Locate the cell with the specified text and output its (X, Y) center coordinate. 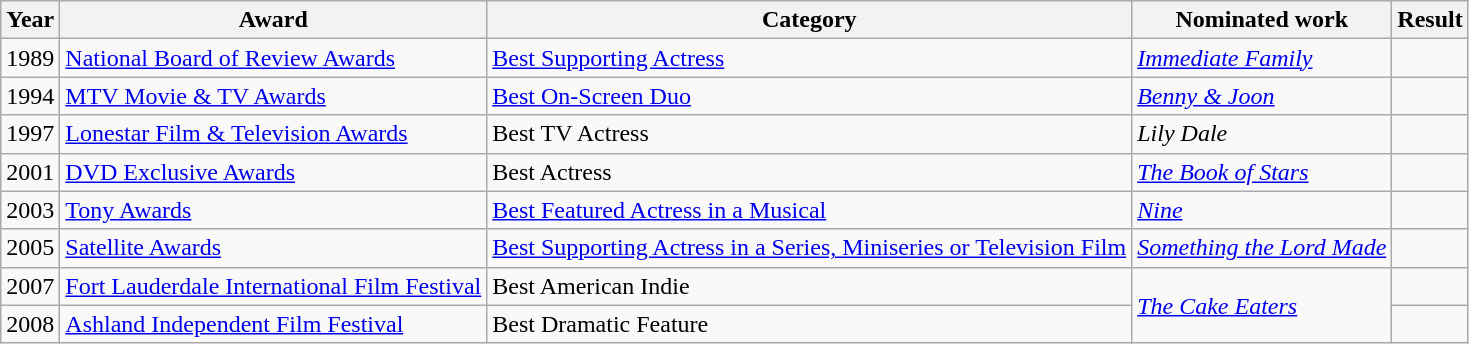
Best Actress (810, 172)
Best On-Screen Duo (810, 96)
Something the Lord Made (1262, 248)
Lonestar Film & Television Awards (274, 134)
National Board of Review Awards (274, 58)
2008 (30, 324)
Tony Awards (274, 210)
The Cake Eaters (1262, 305)
Year (30, 20)
Fort Lauderdale International Film Festival (274, 286)
Lily Dale (1262, 134)
MTV Movie & TV Awards (274, 96)
Best Supporting Actress (810, 58)
Best Supporting Actress in a Series, Miniseries or Television Film (810, 248)
Satellite Awards (274, 248)
Nominated work (1262, 20)
Benny & Joon (1262, 96)
2005 (30, 248)
Best Featured Actress in a Musical (810, 210)
Nine (1262, 210)
Ashland Independent Film Festival (274, 324)
2007 (30, 286)
Best TV Actress (810, 134)
2003 (30, 210)
Award (274, 20)
1997 (30, 134)
1989 (30, 58)
Immediate Family (1262, 58)
Best American Indie (810, 286)
DVD Exclusive Awards (274, 172)
The Book of Stars (1262, 172)
Best Dramatic Feature (810, 324)
Result (1430, 20)
2001 (30, 172)
1994 (30, 96)
Category (810, 20)
